Return the (X, Y) coordinate for the center point of the cell that contains the specified text.  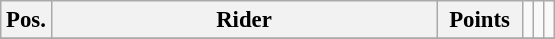
Points (480, 20)
Pos. (26, 20)
Rider (244, 20)
